For the text-containing cell, return its midpoint in (x, y) coordinate format. 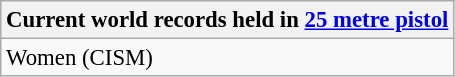
Women (CISM) (228, 58)
Current world records held in 25 metre pistol (228, 20)
